Return [X, Y] of the center of cell containing provided text 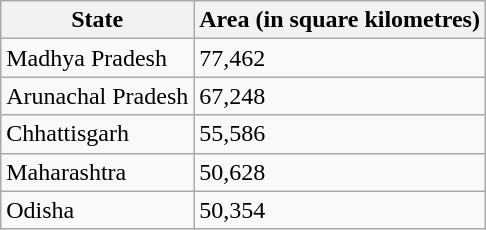
67,248 [340, 96]
55,586 [340, 134]
50,628 [340, 172]
Maharashtra [98, 172]
77,462 [340, 58]
Odisha [98, 210]
Area (in square kilometres) [340, 20]
State [98, 20]
Chhattisgarh [98, 134]
Arunachal Pradesh [98, 96]
50,354 [340, 210]
Madhya Pradesh [98, 58]
